Return [X, Y] of the center of cell containing provided text 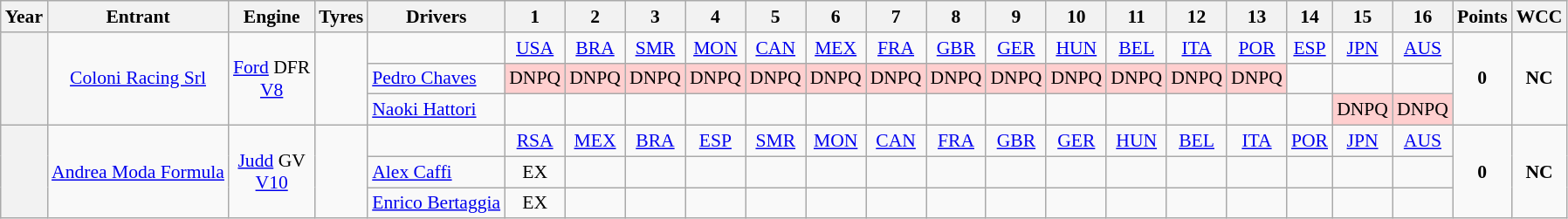
15 [1362, 17]
13 [1257, 17]
Ford DFRV8 [272, 79]
5 [775, 17]
Year [24, 17]
USA [534, 48]
Tyres [340, 17]
11 [1137, 17]
Judd GVV10 [272, 173]
12 [1196, 17]
14 [1310, 17]
WCC [1540, 17]
10 [1076, 17]
6 [836, 17]
Points [1482, 17]
3 [655, 17]
Naoki Hattori [437, 110]
4 [716, 17]
Enrico Bertaggia [437, 203]
9 [1016, 17]
Alex Caffi [437, 172]
Entrant [138, 17]
Engine [272, 17]
7 [896, 17]
RSA [534, 141]
8 [957, 17]
2 [595, 17]
16 [1423, 17]
1 [534, 17]
Pedro Chaves [437, 79]
Coloni Racing Srl [138, 79]
Drivers [437, 17]
Andrea Moda Formula [138, 173]
